From the cell containing the given text, extract its center point as (x, y) coordinate. 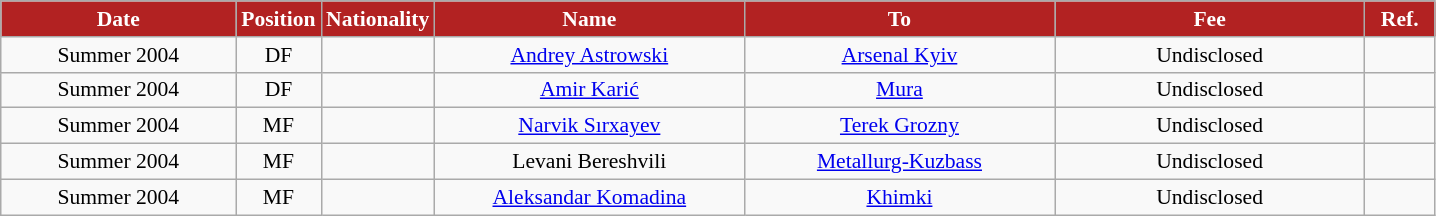
Amir Karić (589, 90)
Mura (899, 90)
Nationality (378, 19)
Fee (1210, 19)
Metallurg-Kuzbass (899, 162)
Position (278, 19)
Ref. (1400, 19)
Narvik Sırxayev (589, 126)
To (899, 19)
Arsenal Kyiv (899, 55)
Date (118, 19)
Aleksandar Komadina (589, 197)
Levani Bereshvili (589, 162)
Name (589, 19)
Andrey Astrowski (589, 55)
Khimki (899, 197)
Terek Grozny (899, 126)
